Return the (X, Y) coordinate for the center point of the cell that contains the specified text.  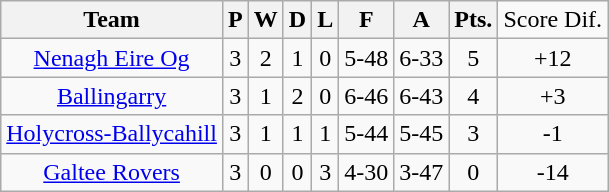
4-30 (366, 172)
-1 (553, 134)
6-46 (366, 96)
F (366, 20)
5-44 (366, 134)
Team (112, 20)
Nenagh Eire Og (112, 58)
+12 (553, 58)
4 (474, 96)
L (326, 20)
D (297, 20)
6-43 (422, 96)
Galtee Rovers (112, 172)
Holycross-Ballycahill (112, 134)
A (422, 20)
-14 (553, 172)
5 (474, 58)
W (266, 20)
5-48 (366, 58)
P (235, 20)
3-47 (422, 172)
Score Dif. (553, 20)
+3 (553, 96)
Ballingarry (112, 96)
6-33 (422, 58)
Pts. (474, 20)
5-45 (422, 134)
